Locate the cell with the specified text and output its [X, Y] center coordinate. 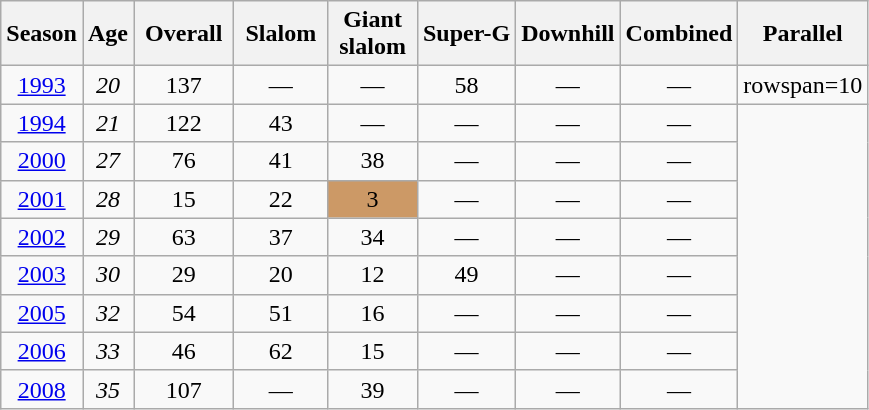
35 [108, 389]
2006 [42, 351]
21 [108, 123]
Combined [679, 34]
2005 [42, 313]
3 [373, 199]
58 [466, 85]
2008 [42, 389]
43 [281, 123]
Super-G [466, 34]
Age [108, 34]
2002 [42, 237]
22 [281, 199]
28 [108, 199]
1993 [42, 85]
12 [373, 275]
39 [373, 389]
49 [466, 275]
63 [184, 237]
Downhill [568, 34]
34 [373, 237]
76 [184, 161]
122 [184, 123]
137 [184, 85]
54 [184, 313]
27 [108, 161]
37 [281, 237]
2001 [42, 199]
107 [184, 389]
62 [281, 351]
rowspan=10 [803, 85]
2000 [42, 161]
46 [184, 351]
Slalom [281, 34]
1994 [42, 123]
41 [281, 161]
2003 [42, 275]
Giant slalom [373, 34]
38 [373, 161]
Overall [184, 34]
30 [108, 275]
Parallel [803, 34]
33 [108, 351]
Season [42, 34]
32 [108, 313]
16 [373, 313]
51 [281, 313]
